Scan for the cell matching the given text and deliver its [x, y] coordinate at center. 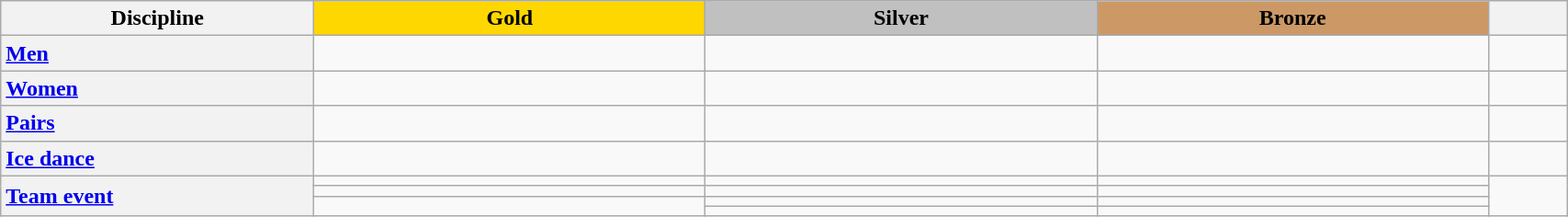
Bronze [1292, 18]
Men [158, 53]
Team event [158, 196]
Discipline [158, 18]
Silver [901, 18]
Ice dance [158, 158]
Gold [510, 18]
Women [158, 88]
Pairs [158, 123]
